For the text-containing cell, return its midpoint in (x, y) coordinate format. 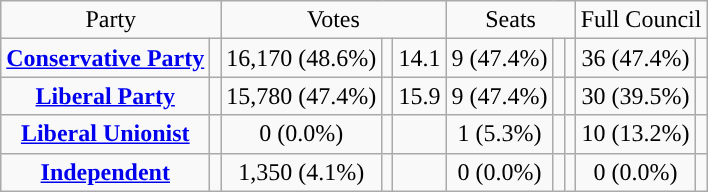
Votes (334, 20)
10 (13.2%) (636, 134)
Full Council (641, 20)
Conservative Party (106, 58)
15.9 (420, 96)
Seats (510, 20)
14.1 (420, 58)
Liberal Unionist (106, 134)
1,350 (4.1%) (302, 172)
36 (47.4%) (636, 58)
1 (5.3%) (500, 134)
Party (111, 20)
15,780 (47.4%) (302, 96)
Independent (106, 172)
Liberal Party (106, 96)
30 (39.5%) (636, 96)
16,170 (48.6%) (302, 58)
